Pinpoint the cell where the given text exists, returning its [x, y] midpoint coordinate. 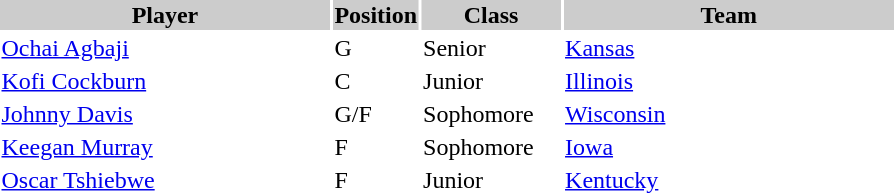
Iowa [729, 147]
G [376, 48]
Junior [492, 81]
Johnny Davis [165, 114]
Kansas [729, 48]
Senior [492, 48]
Kofi Cockburn [165, 81]
Position [376, 15]
G/F [376, 114]
Team [729, 15]
Player [165, 15]
Wisconsin [729, 114]
Keegan Murray [165, 147]
C [376, 81]
Class [492, 15]
Illinois [729, 81]
F [376, 147]
Ochai Agbaji [165, 48]
